Output the [x, y] coordinate of the center of the cell containing the given text.  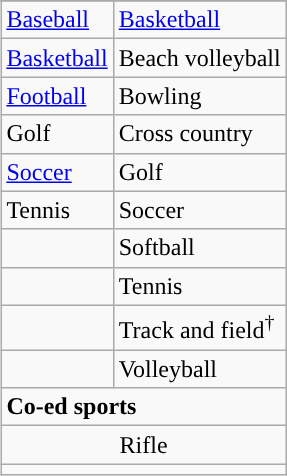
Softball [200, 248]
Rifle [144, 445]
Bowling [200, 96]
Cross country [200, 134]
Football [57, 96]
Baseball [57, 20]
Volleyball [200, 369]
Beach volleyball [200, 58]
Track and field† [200, 328]
Co-ed sports [144, 407]
